Provide the [x, y] coordinate of the cell's center where the given text is located.  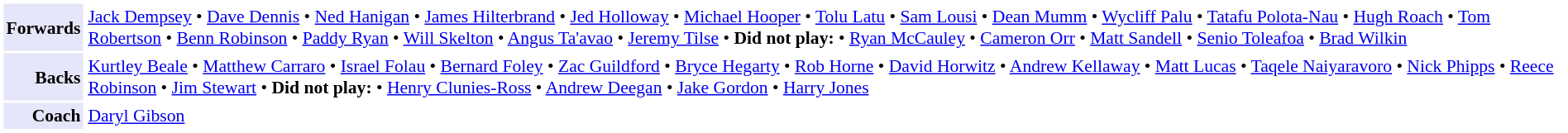
Backs [43, 76]
Forwards [43, 26]
Daryl Gibson [825, 116]
Coach [43, 116]
